Find where the given text appears and provide that cell's center as (x, y) coordinate. 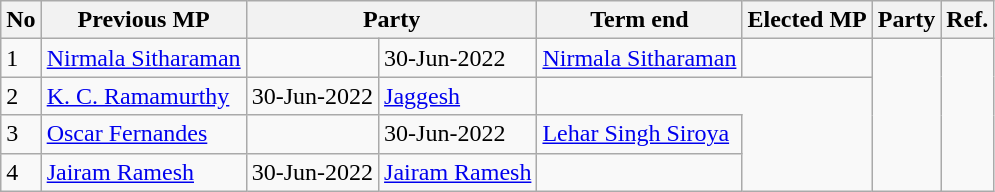
K. C. Ramamurthy (144, 96)
3 (21, 134)
Elected MP (807, 20)
Jaggesh (458, 96)
Lehar Singh Siroya (640, 134)
Ref. (968, 20)
2 (21, 96)
Previous MP (144, 20)
Oscar Fernandes (144, 134)
No (21, 20)
Term end (640, 20)
4 (21, 172)
1 (21, 58)
